Extract the (x, y) coordinate from the center of the cell holding the provided text.  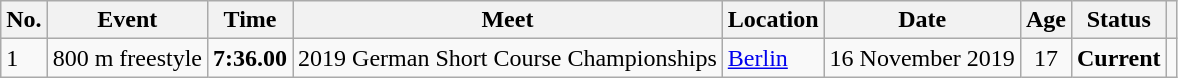
800 m freestyle (127, 58)
Event (127, 20)
Status (1118, 20)
17 (1046, 58)
Date (922, 20)
Location (773, 20)
Meet (508, 20)
16 November 2019 (922, 58)
Age (1046, 20)
No. (24, 20)
Current (1118, 58)
Berlin (773, 58)
Time (250, 20)
1 (24, 58)
7:36.00 (250, 58)
2019 German Short Course Championships (508, 58)
